Locate the cell with the specified text and output its (X, Y) center coordinate. 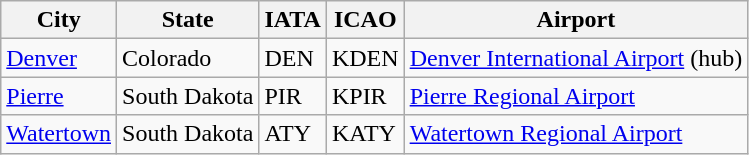
ICAO (365, 20)
Denver International Airport (hub) (576, 58)
State (188, 20)
Watertown (59, 134)
Pierre Regional Airport (576, 96)
PIR (293, 96)
Airport (576, 20)
Watertown Regional Airport (576, 134)
Denver (59, 58)
KPIR (365, 96)
IATA (293, 20)
Pierre (59, 96)
KDEN (365, 58)
DEN (293, 58)
ATY (293, 134)
Colorado (188, 58)
City (59, 20)
KATY (365, 134)
